Return [X, Y] of the center of cell containing provided text 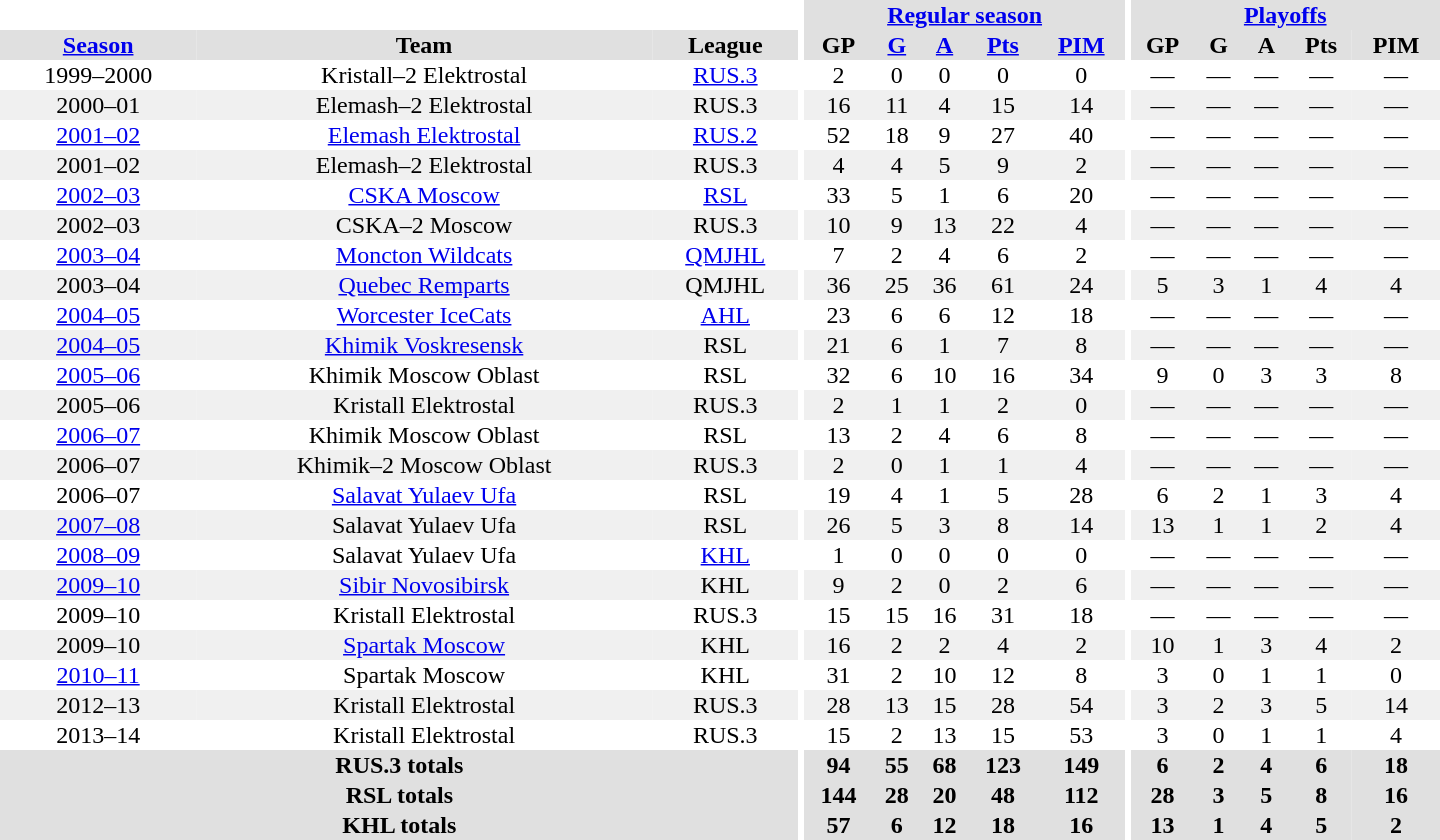
Team [424, 45]
1999–2000 [98, 75]
57 [838, 825]
22 [1002, 225]
Elemash Elektrostal [424, 135]
52 [838, 135]
CSKA Moscow [424, 195]
Moncton Wildcats [424, 255]
68 [945, 765]
23 [838, 315]
112 [1081, 795]
RSL totals [400, 795]
27 [1002, 135]
Sibir Novosibirsk [424, 585]
94 [838, 765]
Playoffs [1285, 15]
48 [1002, 795]
123 [1002, 765]
21 [838, 345]
2010–11 [98, 675]
Kristall–2 Elektrostal [424, 75]
53 [1081, 735]
11 [897, 105]
RUS.2 [726, 135]
AHL [726, 315]
2007–08 [98, 525]
Regular season [964, 15]
League [726, 45]
40 [1081, 135]
26 [838, 525]
34 [1081, 375]
Season [98, 45]
2012–13 [98, 705]
2000–01 [98, 105]
149 [1081, 765]
24 [1081, 285]
Quebec Remparts [424, 285]
Khimik–2 Moscow Oblast [424, 465]
61 [1002, 285]
KHL totals [400, 825]
55 [897, 765]
54 [1081, 705]
2013–14 [98, 735]
CSKA–2 Moscow [424, 225]
33 [838, 195]
2008–09 [98, 555]
Worcester IceCats [424, 315]
144 [838, 795]
RUS.3 totals [400, 765]
Khimik Voskresensk [424, 345]
25 [897, 285]
32 [838, 375]
19 [838, 495]
